Return (X, Y) of the center of cell containing provided text 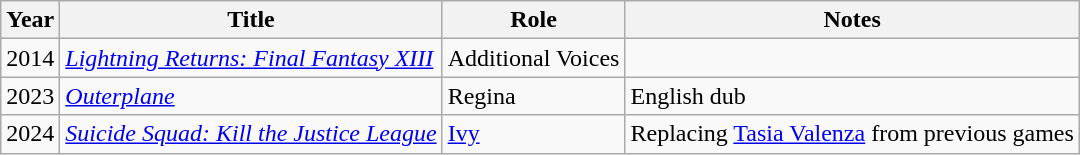
Suicide Squad: Kill the Justice League (251, 134)
English dub (852, 96)
2024 (30, 134)
Regina (534, 96)
Additional Voices (534, 58)
Replacing Tasia Valenza from previous games (852, 134)
Ivy (534, 134)
2023 (30, 96)
Title (251, 20)
Role (534, 20)
Notes (852, 20)
Lightning Returns: Final Fantasy XIII (251, 58)
Year (30, 20)
2014 (30, 58)
Outerplane (251, 96)
